Find where the given text appears and provide that cell's center as (x, y) coordinate. 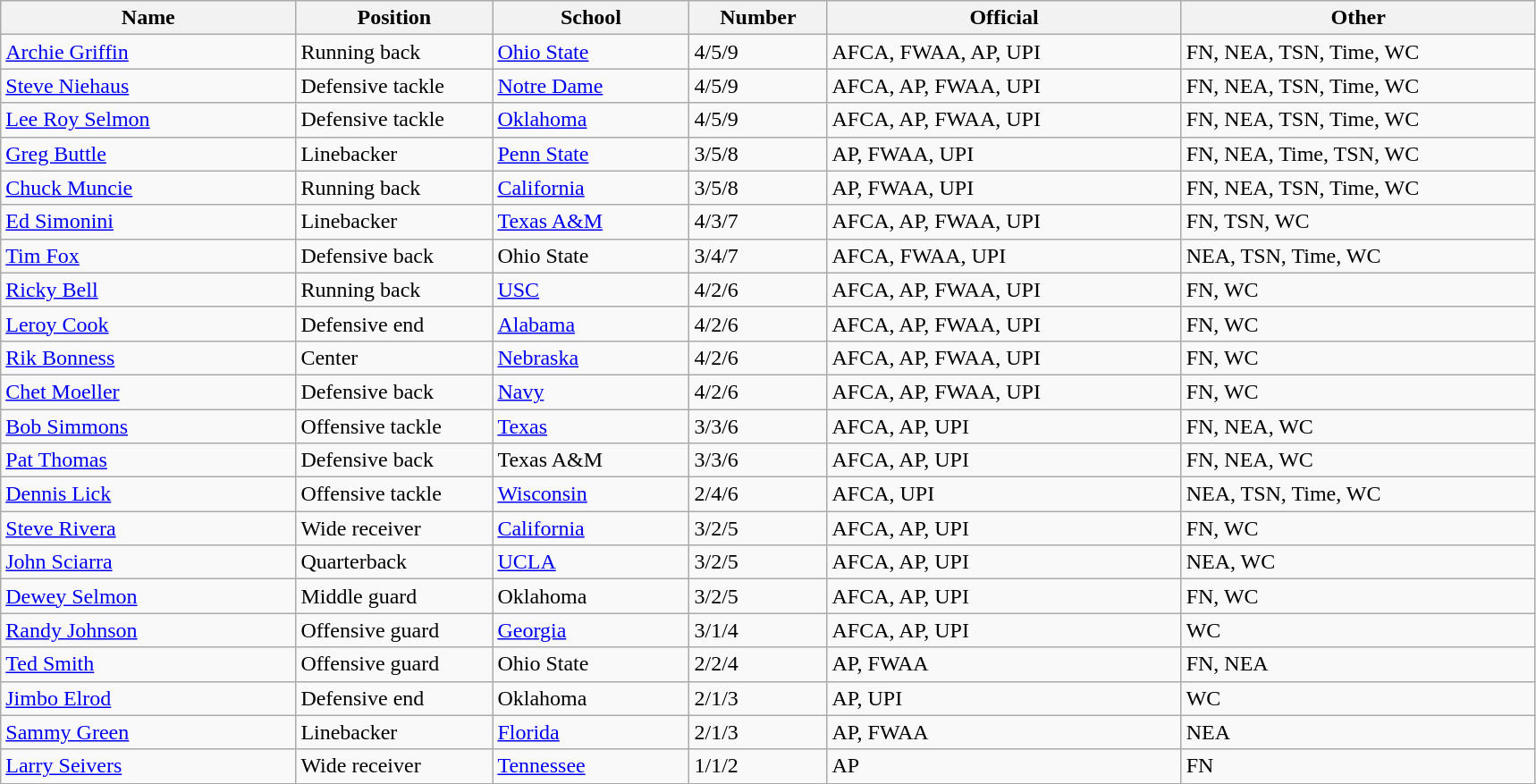
Greg Buttle (148, 154)
Texas (591, 426)
Official (1004, 18)
4/3/7 (758, 222)
USC (591, 290)
FN, NEA, Time, TSN, WC (1358, 154)
Tennessee (591, 766)
Rik Bonness (148, 358)
NEA, WC (1358, 562)
AP, UPI (1004, 698)
Lee Roy Selmon (148, 120)
Steve Niehaus (148, 86)
Wisconsin (591, 494)
UCLA (591, 562)
2/4/6 (758, 494)
Chuck Muncie (148, 188)
FN, TSN, WC (1358, 222)
Dennis Lick (148, 494)
FN, NEA (1358, 664)
Name (148, 18)
Nebraska (591, 358)
Number (758, 18)
Pat Thomas (148, 460)
2/2/4 (758, 664)
AFCA, FWAA, UPI (1004, 256)
School (591, 18)
Ed Simonini (148, 222)
3/1/4 (758, 630)
Ted Smith (148, 664)
Navy (591, 392)
NEA (1358, 732)
Archie Griffin (148, 52)
Larry Seivers (148, 766)
Bob Simmons (148, 426)
1/1/2 (758, 766)
Middle guard (394, 596)
Notre Dame (591, 86)
FN (1358, 766)
Chet Moeller (148, 392)
Sammy Green (148, 732)
Leroy Cook (148, 324)
Position (394, 18)
Penn State (591, 154)
AFCA, FWAA, AP, UPI (1004, 52)
Tim Fox (148, 256)
Ricky Bell (148, 290)
Center (394, 358)
John Sciarra (148, 562)
Steve Rivera (148, 528)
AFCA, UPI (1004, 494)
3/4/7 (758, 256)
Georgia (591, 630)
Quarterback (394, 562)
Jimbo Elrod (148, 698)
Dewey Selmon (148, 596)
AP (1004, 766)
Randy Johnson (148, 630)
Florida (591, 732)
Other (1358, 18)
Alabama (591, 324)
